Identify which cell holds the provided text, then report its [x, y] central coordinate. 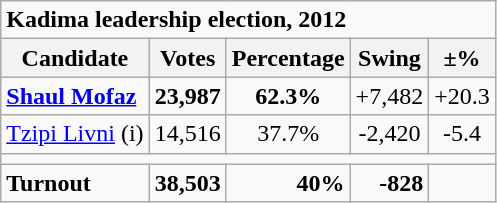
Swing [390, 58]
+7,482 [390, 96]
+20.3 [462, 96]
Percentage [288, 58]
62.3% [288, 96]
Kadima leadership election, 2012 [248, 20]
40% [288, 183]
Tzipi Livni (i) [75, 134]
Turnout [75, 183]
-2,420 [390, 134]
38,503 [188, 183]
Shaul Mofaz [75, 96]
23,987 [188, 96]
Candidate [75, 58]
14,516 [188, 134]
-828 [390, 183]
-5.4 [462, 134]
±% [462, 58]
Votes [188, 58]
37.7% [288, 134]
